Extract the (x, y) coordinate from the center of the cell holding the provided text.  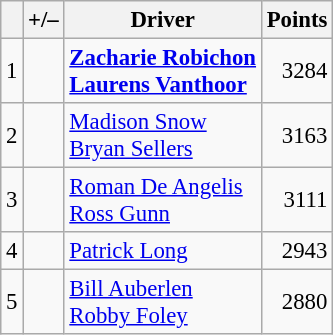
Bill Auberlen Robby Foley (162, 302)
1 (12, 72)
2943 (296, 251)
3284 (296, 72)
2880 (296, 302)
Roman De Angelis Ross Gunn (162, 200)
Points (296, 20)
3163 (296, 136)
Madison Snow Bryan Sellers (162, 136)
+/– (44, 20)
Driver (162, 20)
5 (12, 302)
Patrick Long (162, 251)
Zacharie Robichon Laurens Vanthoor (162, 72)
3 (12, 200)
4 (12, 251)
2 (12, 136)
3111 (296, 200)
